Find where the given text appears and provide that cell's center as [x, y] coordinate. 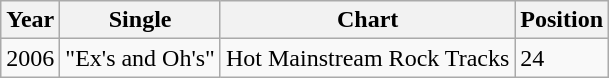
Hot Mainstream Rock Tracks [367, 58]
2006 [30, 58]
24 [562, 58]
Chart [367, 20]
"Ex's and Oh's" [140, 58]
Year [30, 20]
Position [562, 20]
Single [140, 20]
